Determine the [X, Y] coordinate at the center of the cell enclosing the given text.  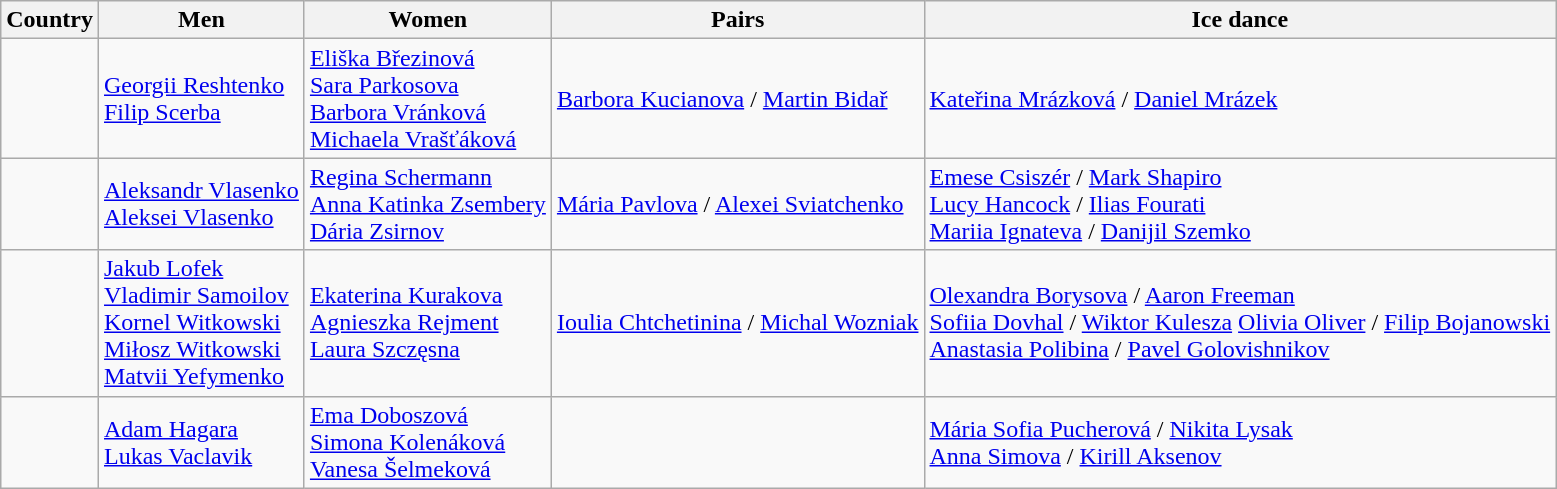
Eliška Březinová Sara Parkosova Barbora Vránková Michaela Vrašťáková [428, 98]
Ekaterina Kurakova Agnieszka Rejment Laura Szczęsna [428, 323]
Country [50, 20]
Men [201, 20]
Mária Pavlova / Alexei Sviatchenko [738, 204]
Ioulia Chtchetinina / Michal Wozniak [738, 323]
Olexandra Borysova / Aaron Freeman Sofiia Dovhal / Wiktor Kulesza Olivia Oliver / Filip Bojanowski Anastasia Polibina / Pavel Golovishnikov [1240, 323]
Ema Doboszová Simona Kolenáková Vanesa Šelmeková [428, 442]
Ice dance [1240, 20]
Regina Schermann Anna Katinka Zsembery Dária Zsirnov [428, 204]
Women [428, 20]
Emese Csiszér / Mark Shapiro Lucy Hancock / Ilias Fourati Mariia Ignateva / Danijil Szemko [1240, 204]
Georgii Reshtenko Filip Scerba [201, 98]
Barbora Kucianova / Martin Bidař [738, 98]
Mária Sofia Pucherová / Nikita Lysak Anna Simova / Kirill Aksenov [1240, 442]
Kateřina Mrázková / Daniel Mrázek [1240, 98]
Aleksandr Vlasenko Aleksei Vlasenko [201, 204]
Pairs [738, 20]
Jakub Lofek Vladimir Samoilov Kornel Witkowski Miłosz Witkowski Matvii Yefymenko [201, 323]
Adam Hagara Lukas Vaclavik [201, 442]
